Identify which cell holds the provided text, then report its (X, Y) central coordinate. 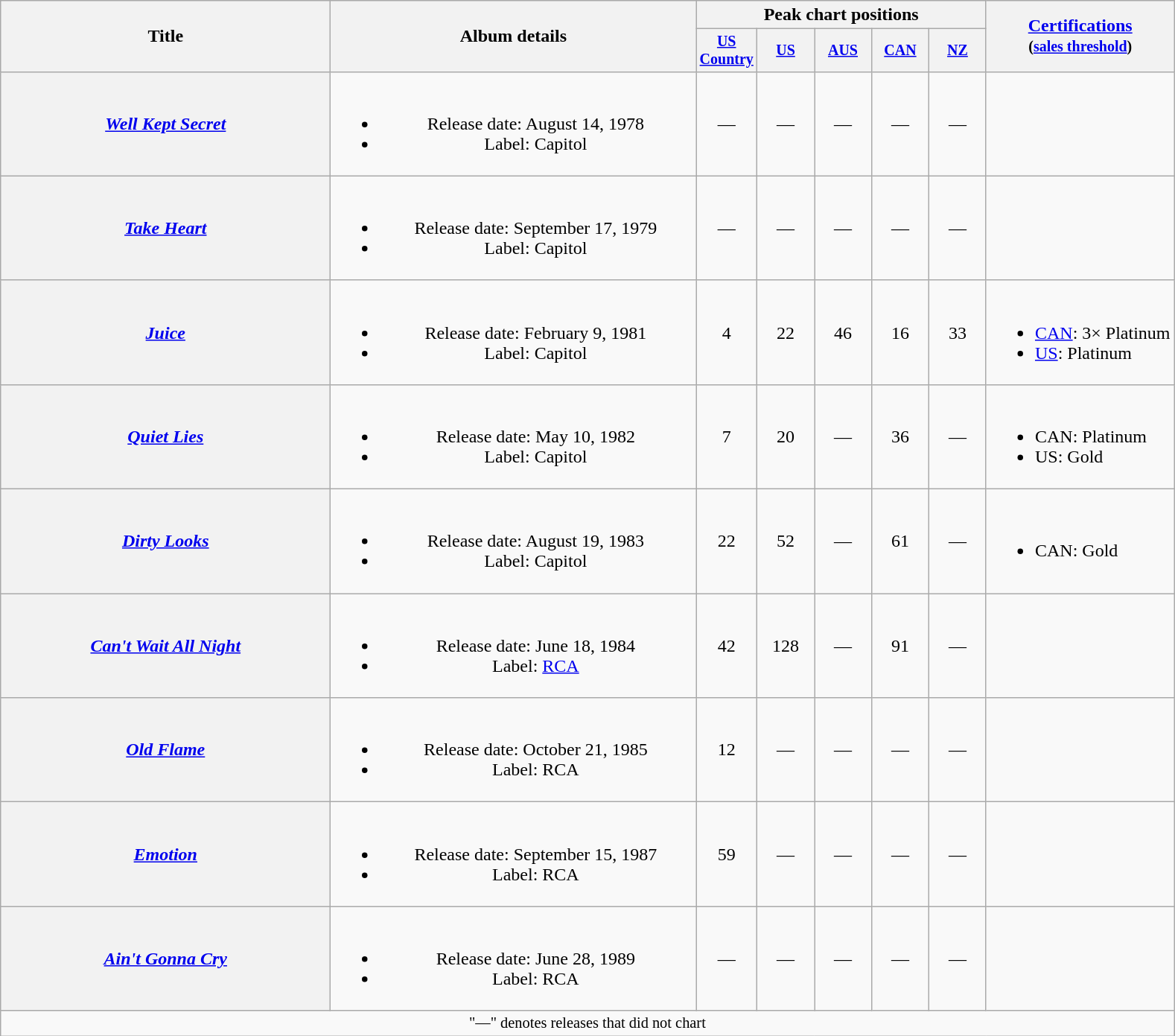
33 (958, 332)
US Country (727, 51)
NZ (958, 51)
36 (899, 436)
20 (786, 436)
CAN: 3× PlatinumUS: Platinum (1080, 332)
Juice (165, 332)
US (786, 51)
16 (899, 332)
Take Heart (165, 228)
Release date: June 28, 1989Label: RCA (514, 959)
46 (843, 332)
CAN: PlatinumUS: Gold (1080, 436)
128 (786, 646)
12 (727, 750)
4 (727, 332)
Release date: June 18, 1984Label: RCA (514, 646)
Album details (514, 36)
AUS (843, 51)
"—" denotes releases that did not chart (587, 1023)
52 (786, 541)
Old Flame (165, 750)
91 (899, 646)
Well Kept Secret (165, 124)
Title (165, 36)
Release date: August 14, 1978Label: Capitol (514, 124)
7 (727, 436)
42 (727, 646)
Certifications(sales threshold) (1080, 36)
Emotion (165, 854)
Release date: February 9, 1981Label: Capitol (514, 332)
Release date: October 21, 1985Label: RCA (514, 750)
59 (727, 854)
Peak chart positions (841, 15)
Release date: September 15, 1987Label: RCA (514, 854)
Release date: September 17, 1979Label: Capitol (514, 228)
CAN: Gold (1080, 541)
CAN (899, 51)
Release date: August 19, 1983Label: Capitol (514, 541)
Ain't Gonna Cry (165, 959)
Can't Wait All Night (165, 646)
Quiet Lies (165, 436)
61 (899, 541)
Dirty Looks (165, 541)
Release date: May 10, 1982Label: Capitol (514, 436)
